Capture the cell that displays the provided text and extract its [x, y] central coordinate. 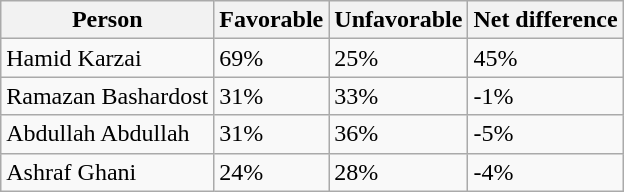
-4% [546, 172]
36% [398, 134]
69% [272, 58]
Abdullah Abdullah [108, 134]
Person [108, 20]
Hamid Karzai [108, 58]
28% [398, 172]
-5% [546, 134]
Ashraf Ghani [108, 172]
-1% [546, 96]
Net difference [546, 20]
Favorable [272, 20]
24% [272, 172]
45% [546, 58]
25% [398, 58]
Unfavorable [398, 20]
33% [398, 96]
Ramazan Bashardost [108, 96]
